From the cell containing the given text, extract its center point as (X, Y) coordinate. 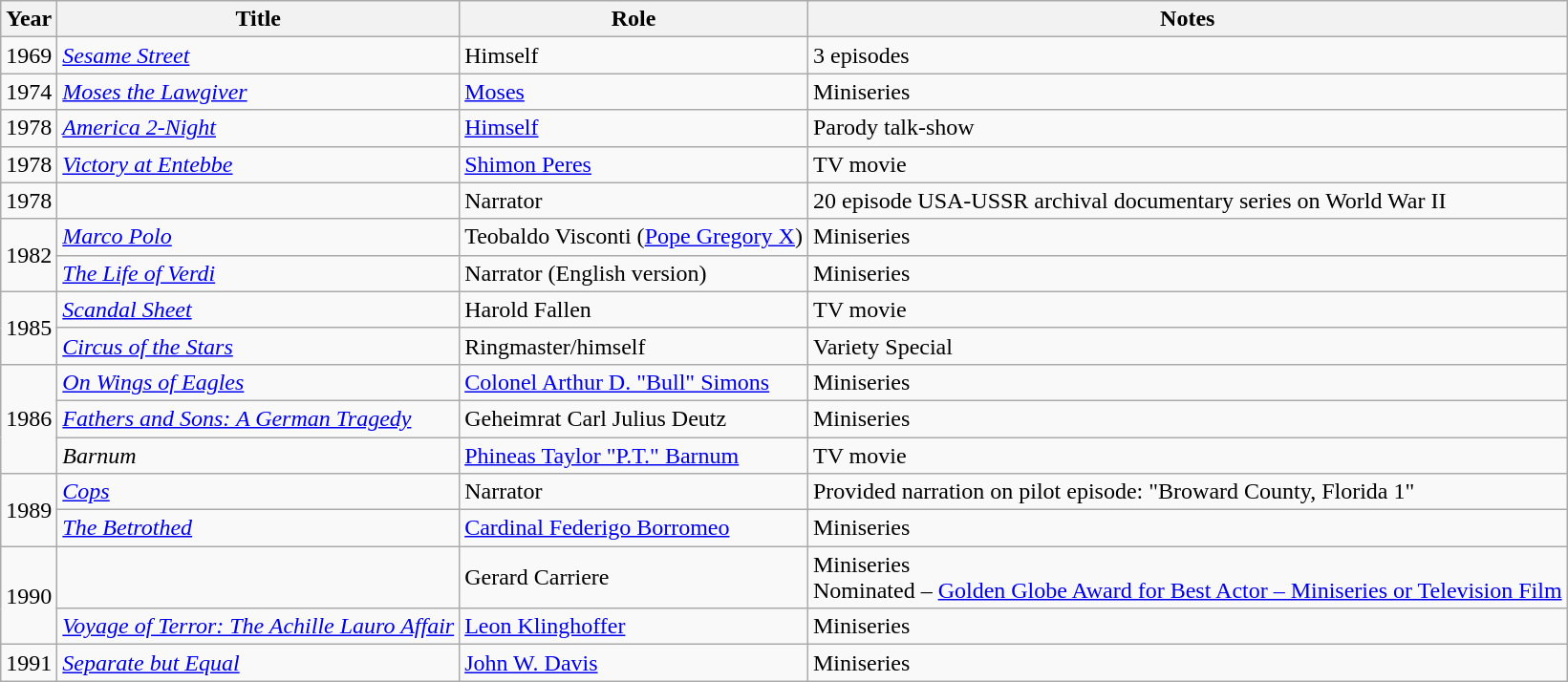
Ringmaster/himself (634, 346)
Moses the Lawgiver (258, 92)
John W. Davis (634, 663)
Separate but Equal (258, 663)
Provided narration on pilot episode: "Broward County, Florida 1" (1187, 492)
Scandal Sheet (258, 309)
1991 (29, 663)
Phineas Taylor "P.T." Barnum (634, 456)
1986 (29, 418)
The Betrothed (258, 528)
Notes (1187, 19)
Role (634, 19)
Gerard Carriere (634, 577)
The Life of Verdi (258, 273)
1974 (29, 92)
1985 (29, 328)
Geheimrat Carl Julius Deutz (634, 418)
Leon Klinghoffer (634, 627)
Harold Fallen (634, 309)
Voyage of Terror: The Achille Lauro Affair (258, 627)
Marco Polo (258, 237)
1990 (29, 596)
Moses (634, 92)
On Wings of Eagles (258, 382)
MiniseriesNominated – Golden Globe Award for Best Actor – Miniseries or Television Film (1187, 577)
Fathers and Sons: A German Tragedy (258, 418)
Sesame Street (258, 55)
Barnum (258, 456)
Victory at Entebbe (258, 164)
Colonel Arthur D. "Bull" Simons (634, 382)
20 episode USA-USSR archival documentary series on World War II (1187, 201)
1969 (29, 55)
Title (258, 19)
Variety Special (1187, 346)
Parody talk-show (1187, 128)
Circus of the Stars (258, 346)
America 2-Night (258, 128)
Teobaldo Visconti (Pope Gregory X) (634, 237)
Year (29, 19)
Narrator (English version) (634, 273)
Cops (258, 492)
1989 (29, 510)
3 episodes (1187, 55)
1982 (29, 255)
Shimon Peres (634, 164)
Cardinal Federigo Borromeo (634, 528)
